Return the (x, y) coordinate for the center point of the cell that contains the specified text.  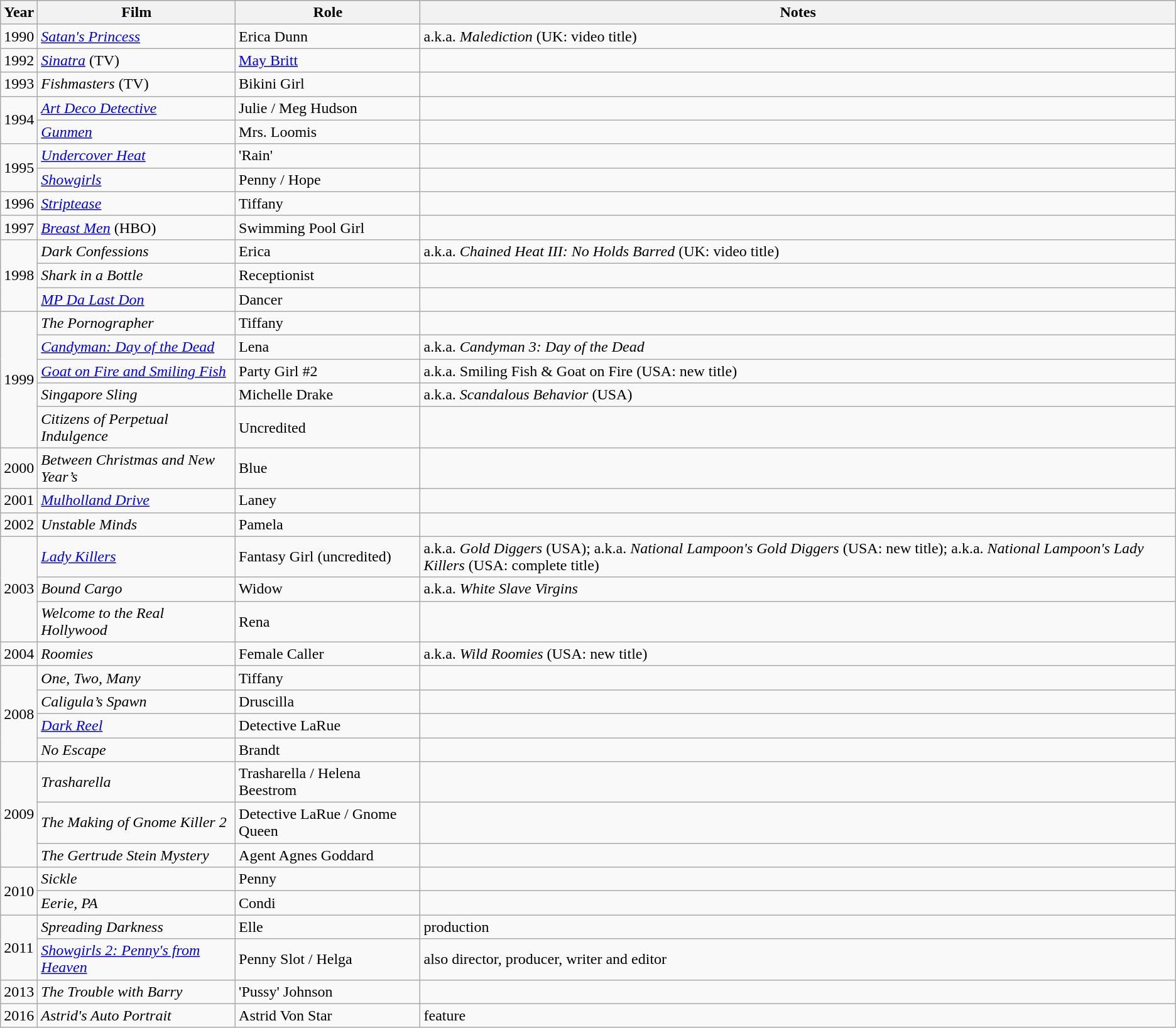
Showgirls (137, 180)
Sinatra (TV) (137, 60)
Satan's Princess (137, 36)
1994 (19, 120)
Art Deco Detective (137, 108)
Breast Men (HBO) (137, 227)
Penny / Hope (328, 180)
Uncredited (328, 427)
The Making of Gnome Killer 2 (137, 823)
Detective LaRue / Gnome Queen (328, 823)
Mrs. Loomis (328, 132)
a.k.a. Scandalous Behavior (USA) (798, 395)
Julie / Meg Hudson (328, 108)
a.k.a. Malediction (UK: video title) (798, 36)
Goat on Fire and Smiling Fish (137, 371)
Unstable Minds (137, 524)
Bikini Girl (328, 84)
Druscilla (328, 701)
Erica Dunn (328, 36)
Fantasy Girl (uncredited) (328, 556)
2010 (19, 891)
Rena (328, 622)
Party Girl #2 (328, 371)
2009 (19, 814)
Trasharella (137, 782)
Erica (328, 251)
Undercover Heat (137, 156)
2002 (19, 524)
Sickle (137, 879)
Welcome to the Real Hollywood (137, 622)
a.k.a. Smiling Fish & Goat on Fire (USA: new title) (798, 371)
Dark Reel (137, 725)
Penny Slot / Helga (328, 960)
May Britt (328, 60)
feature (798, 1015)
a.k.a. Gold Diggers (USA); a.k.a. National Lampoon's Gold Diggers (USA: new title); a.k.a. National Lampoon's Lady Killers (USA: complete title) (798, 556)
1997 (19, 227)
Lena (328, 347)
1996 (19, 203)
Roomies (137, 654)
The Pornographer (137, 323)
Mulholland Drive (137, 500)
2013 (19, 992)
No Escape (137, 749)
Astrid's Auto Portrait (137, 1015)
Eerie, PA (137, 903)
The Trouble with Barry (137, 992)
Penny (328, 879)
'Rain' (328, 156)
Year (19, 13)
Brandt (328, 749)
Spreading Darkness (137, 927)
2004 (19, 654)
2016 (19, 1015)
Condi (328, 903)
Notes (798, 13)
Showgirls 2: Penny's from Heaven (137, 960)
Widow (328, 589)
Pamela (328, 524)
Agent Agnes Goddard (328, 855)
a.k.a. Wild Roomies (USA: new title) (798, 654)
Lady Killers (137, 556)
Receptionist (328, 275)
Dark Confessions (137, 251)
1995 (19, 168)
Candyman: Day of the Dead (137, 347)
Shark in a Bottle (137, 275)
2001 (19, 500)
Caligula’s Spawn (137, 701)
Film (137, 13)
Swimming Pool Girl (328, 227)
a.k.a. Chained Heat III: No Holds Barred (UK: video title) (798, 251)
Elle (328, 927)
Astrid Von Star (328, 1015)
Laney (328, 500)
Singapore Sling (137, 395)
Fishmasters (TV) (137, 84)
1992 (19, 60)
Bound Cargo (137, 589)
Blue (328, 468)
1993 (19, 84)
Trasharella / Helena Beestrom (328, 782)
a.k.a. White Slave Virgins (798, 589)
Dancer (328, 300)
Female Caller (328, 654)
Striptease (137, 203)
1999 (19, 379)
Role (328, 13)
1990 (19, 36)
a.k.a. Candyman 3: Day of the Dead (798, 347)
MP Da Last Don (137, 300)
2000 (19, 468)
Detective LaRue (328, 725)
Citizens of Perpetual Indulgence (137, 427)
One, Two, Many (137, 678)
2011 (19, 947)
The Gertrude Stein Mystery (137, 855)
2003 (19, 589)
Michelle Drake (328, 395)
'Pussy' Johnson (328, 992)
Between Christmas and New Year’s (137, 468)
also director, producer, writer and editor (798, 960)
Gunmen (137, 132)
1998 (19, 275)
production (798, 927)
2008 (19, 713)
